From the cell containing the given text, extract its center point as (X, Y) coordinate. 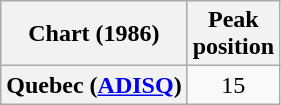
Quebec (ADISQ) (94, 85)
Peakposition (233, 34)
15 (233, 85)
Chart (1986) (94, 34)
